Provide the [x, y] coordinate of the cell's center where the given text is located.  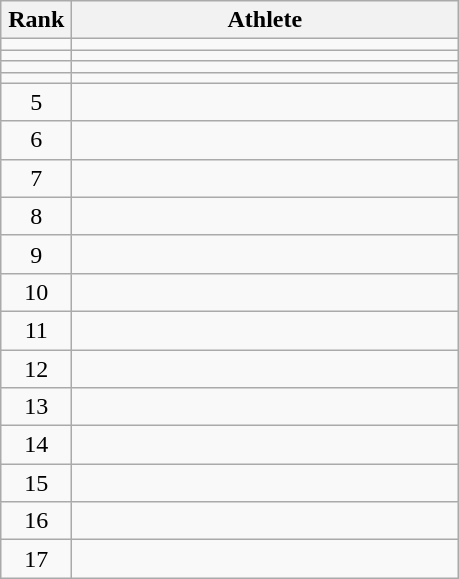
17 [36, 559]
Rank [36, 20]
16 [36, 521]
10 [36, 292]
12 [36, 369]
11 [36, 330]
14 [36, 445]
6 [36, 140]
7 [36, 178]
15 [36, 483]
13 [36, 407]
9 [36, 254]
5 [36, 102]
8 [36, 216]
Athlete [265, 20]
